Return the [X, Y] coordinate for the center point of the cell that contains the specified text.  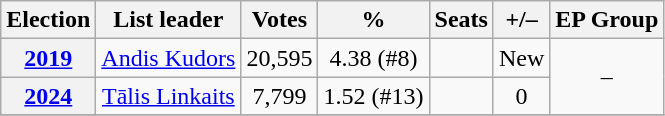
New [521, 58]
List leader [168, 20]
Election [48, 20]
20,595 [280, 58]
% [374, 20]
Votes [280, 20]
Andis Kudors [168, 58]
7,799 [280, 96]
0 [521, 96]
2024 [48, 96]
4.38 (#8) [374, 58]
Tālis Linkaits [168, 96]
EP Group [607, 20]
1.52 (#13) [374, 96]
– [607, 77]
2019 [48, 58]
+/– [521, 20]
Seats [461, 20]
